Capture the cell that displays the provided text and extract its [x, y] central coordinate. 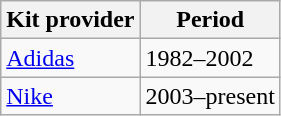
1982–2002 [210, 58]
2003–present [210, 96]
Adidas [70, 58]
Nike [70, 96]
Kit provider [70, 20]
Period [210, 20]
